Scan for the cell matching the given text and deliver its [X, Y] coordinate at center. 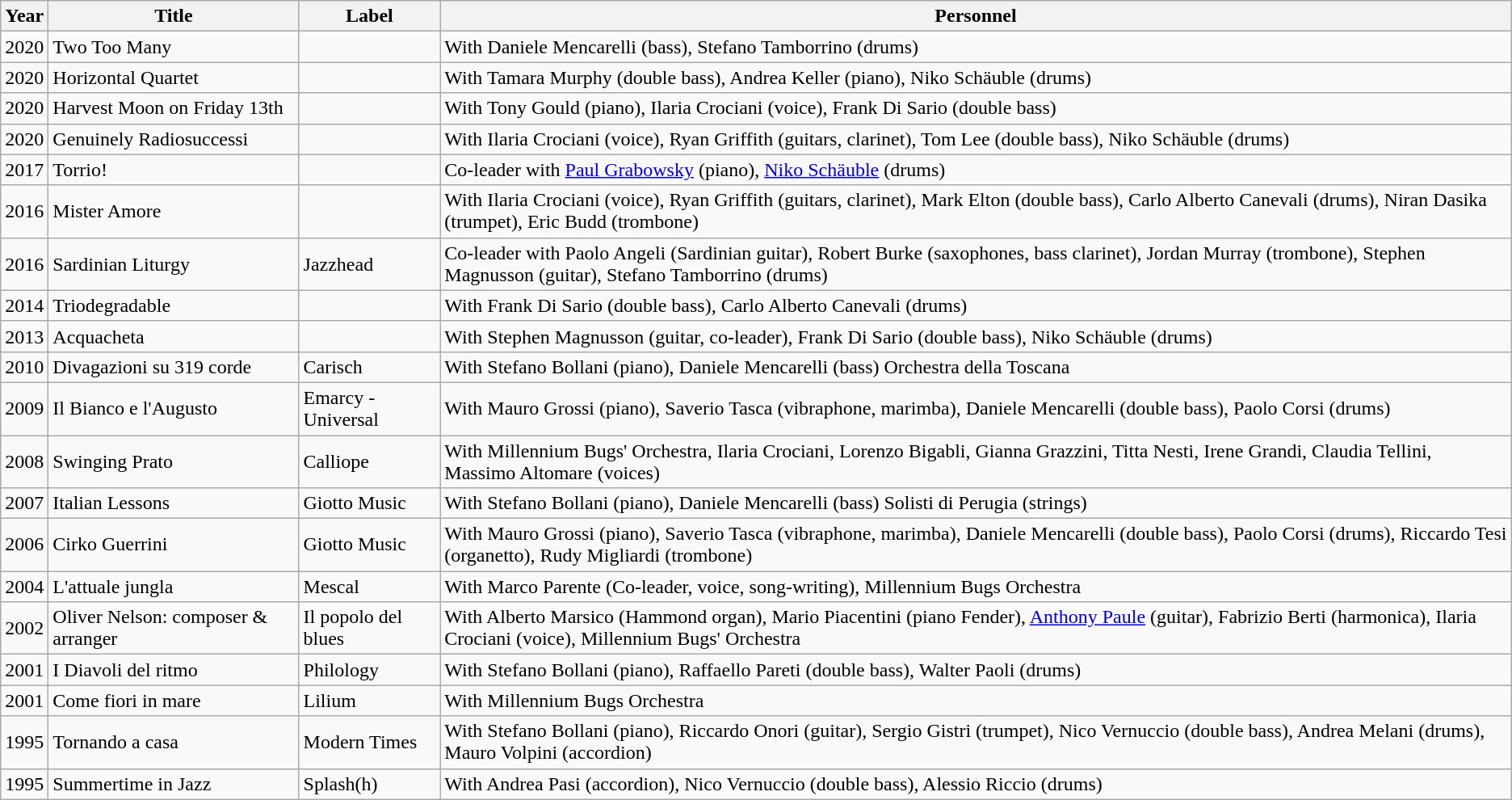
With Mauro Grossi (piano), Saverio Tasca (vibraphone, marimba), Daniele Mencarelli (double bass), Paolo Corsi (drums) [976, 409]
With Stefano Bollani (piano), Raffaello Pareti (double bass), Walter Paoli (drums) [976, 670]
2014 [24, 305]
2009 [24, 409]
With Stefano Bollani (piano), Daniele Mencarelli (bass) Orchestra della Toscana [976, 367]
Mescal [370, 587]
2007 [24, 503]
With Tony Gould (piano), Ilaria Crociani (voice), Frank Di Sario (double bass) [976, 108]
2002 [24, 629]
With Andrea Pasi (accordion), Nico Vernuccio (double bass), Alessio Riccio (drums) [976, 784]
With Millennium Bugs Orchestra [976, 701]
Mister Amore [174, 212]
2004 [24, 587]
Harvest Moon on Friday 13th [174, 108]
With Tamara Murphy (double bass), Andrea Keller (piano), Niko Schäuble (drums) [976, 78]
Calliope [370, 461]
Co-leader with Paul Grabowsky (piano), Niko Schäuble (drums) [976, 170]
Come fiori in mare [174, 701]
Genuinely Radiosuccessi [174, 139]
I Diavoli del ritmo [174, 670]
Acquacheta [174, 336]
Personnel [976, 16]
2010 [24, 367]
With Stephen Magnusson (guitar, co-leader), Frank Di Sario (double bass), Niko Schäuble (drums) [976, 336]
Carisch [370, 367]
2006 [24, 545]
Sardinian Liturgy [174, 263]
Lilium [370, 701]
2008 [24, 461]
L'attuale jungla [174, 587]
Torrio! [174, 170]
With Frank Di Sario (double bass), Carlo Alberto Canevali (drums) [976, 305]
Tornando a casa [174, 742]
Emarcy - Universal [370, 409]
Oliver Nelson: composer & arranger [174, 629]
Italian Lessons [174, 503]
Label [370, 16]
Swinging Prato [174, 461]
Modern Times [370, 742]
Splash(h) [370, 784]
Cirko Guerrini [174, 545]
Il Bianco e l'Augusto [174, 409]
Jazzhead [370, 263]
Title [174, 16]
Il popolo del blues [370, 629]
2013 [24, 336]
With Stefano Bollani (piano), Daniele Mencarelli (bass) Solisti di Perugia (strings) [976, 503]
With Marco Parente (Co-leader, voice, song-writing), Millennium Bugs Orchestra [976, 587]
Year [24, 16]
Summertime in Jazz [174, 784]
With Ilaria Crociani (voice), Ryan Griffith (guitars, clarinet), Tom Lee (double bass), Niko Schäuble (drums) [976, 139]
Divagazioni su 319 corde [174, 367]
Two Too Many [174, 47]
Triodegradable [174, 305]
2017 [24, 170]
Philology [370, 670]
With Daniele Mencarelli (bass), Stefano Tamborrino (drums) [976, 47]
Horizontal Quartet [174, 78]
